Detect which cell encompasses the target text, then output its (X, Y) center coordinate. 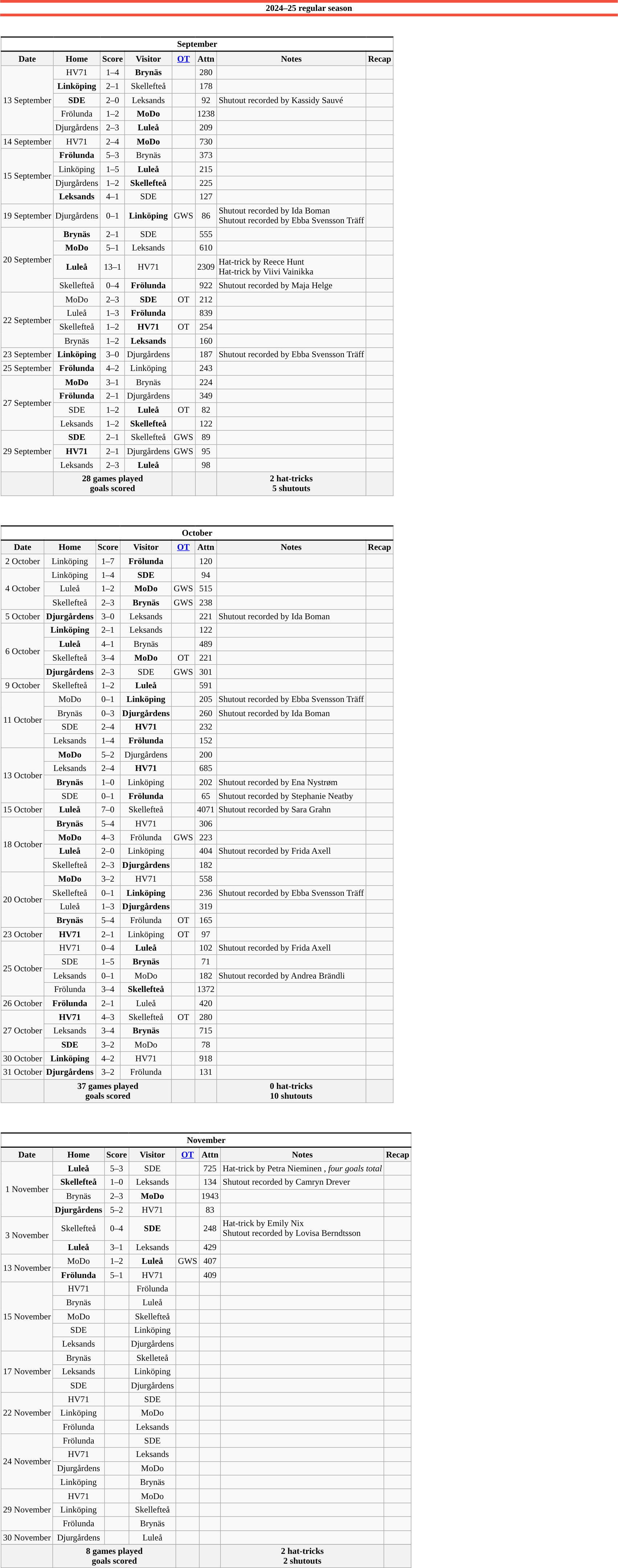
134 (210, 1182)
95 (206, 451)
20 September (27, 260)
7–0 (108, 810)
13 September (27, 100)
25 September (27, 368)
83 (210, 1210)
37 games played goals scored (107, 1091)
30 October (23, 1058)
301 (206, 671)
205 (206, 699)
373 (206, 155)
349 (206, 396)
152 (206, 741)
3 November (27, 1236)
19 September (27, 216)
200 (206, 755)
97 (206, 934)
730 (206, 142)
238 (206, 603)
29 November (27, 1510)
Shutout recorded by Ena Nystrøm (291, 782)
0 hat-tricks10 shutouts (291, 1091)
Shutout recorded by Maja Helge (291, 285)
14 September (27, 142)
Skelleteå (153, 1358)
Shutout recorded by Camryn Drever (302, 1182)
23 September (27, 355)
26 October (23, 1003)
2 October (23, 561)
Hat-trick by Petra Nieminen , four goals total (302, 1168)
15 October (23, 810)
0–3 (108, 713)
65 (206, 796)
1943 (210, 1196)
243 (206, 368)
18 October (23, 844)
Shutout recorded by Ida Boman Shutout recorded by Ebba Svensson Träff (291, 216)
2 hat-tricks5 shutouts (291, 483)
1238 (206, 114)
1372 (206, 989)
82 (206, 410)
248 (210, 1228)
25 October (23, 969)
29 September (27, 451)
15 November (27, 1316)
1 November (27, 1189)
Shutout recorded by Sara Grahn (291, 810)
15 September (27, 176)
2024–25 regular season (309, 8)
918 (206, 1058)
2309 (206, 266)
187 (206, 355)
27 September (27, 403)
225 (206, 183)
Shutout recorded by Stephanie Neatby (291, 796)
13–1 (113, 266)
20 October (23, 899)
5 October (23, 616)
98 (206, 465)
260 (206, 713)
Shutout recorded by Kassidy Sauvé (291, 100)
2 hat-tricks2 shutouts (302, 1556)
429 (210, 1247)
11 October (23, 720)
254 (206, 327)
202 (206, 782)
22 November (27, 1413)
4 October (23, 589)
31 October (23, 1072)
September (197, 44)
306 (206, 824)
165 (206, 920)
9 October (23, 685)
407 (210, 1261)
715 (206, 1031)
102 (206, 948)
78 (206, 1045)
131 (206, 1072)
223 (206, 837)
319 (206, 906)
178 (206, 86)
610 (206, 248)
8 games played goals scored (114, 1556)
409 (210, 1275)
236 (206, 893)
28 games played goals scored (113, 483)
86 (206, 216)
71 (206, 962)
October (197, 533)
27 October (23, 1031)
30 November (27, 1537)
120 (206, 561)
922 (206, 285)
215 (206, 169)
232 (206, 727)
89 (206, 437)
224 (206, 382)
685 (206, 768)
22 September (27, 320)
515 (206, 589)
404 (206, 851)
160 (206, 341)
November (206, 1140)
212 (206, 299)
92 (206, 100)
13 November (27, 1268)
Hat-trick by Emily Nix Shutout recorded by Lovisa Berndtsson (302, 1228)
558 (206, 879)
555 (206, 234)
17 November (27, 1372)
839 (206, 313)
Hat-trick by Reece Hunt Hat-trick by Viivi Vainikka (291, 266)
209 (206, 128)
94 (206, 575)
23 October (23, 934)
13 October (23, 775)
725 (210, 1168)
Shutout recorded by Andrea Brändli (291, 976)
24 November (27, 1461)
6 October (23, 651)
591 (206, 685)
489 (206, 644)
1–7 (108, 561)
127 (206, 197)
4071 (206, 810)
420 (206, 1003)
